Return [x, y] of the center of cell containing provided text 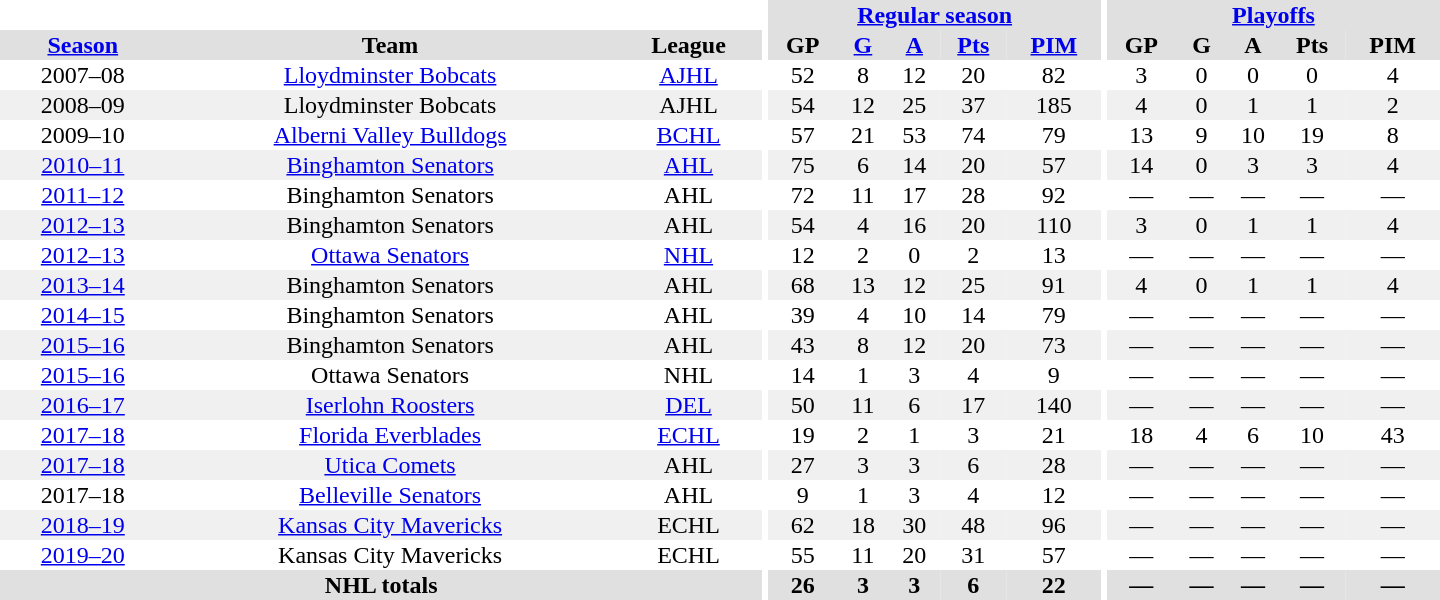
22 [1054, 585]
74 [974, 135]
2013–14 [83, 285]
2007–08 [83, 75]
96 [1054, 525]
140 [1054, 405]
DEL [689, 405]
Regular season [934, 15]
110 [1054, 225]
League [689, 45]
92 [1054, 195]
2016–17 [83, 405]
2008–09 [83, 105]
Team [390, 45]
55 [802, 555]
48 [974, 525]
2014–15 [83, 315]
185 [1054, 105]
Season [83, 45]
2010–11 [83, 165]
50 [802, 405]
NHL totals [381, 585]
2019–20 [83, 555]
53 [914, 135]
26 [802, 585]
52 [802, 75]
73 [1054, 345]
Florida Everblades [390, 435]
Belleville Senators [390, 495]
2018–19 [83, 525]
37 [974, 105]
BCHL [689, 135]
Alberni Valley Bulldogs [390, 135]
82 [1054, 75]
39 [802, 315]
30 [914, 525]
31 [974, 555]
68 [802, 285]
72 [802, 195]
16 [914, 225]
91 [1054, 285]
Utica Comets [390, 465]
75 [802, 165]
27 [802, 465]
2009–10 [83, 135]
Playoffs [1274, 15]
62 [802, 525]
Iserlohn Roosters [390, 405]
2011–12 [83, 195]
